Return the (X, Y) coordinate for the center point of the cell that contains the specified text.  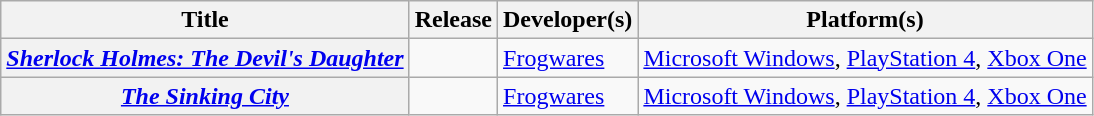
Sherlock Holmes: The Devil's Daughter (205, 58)
Release (453, 20)
Title (205, 20)
Platform(s) (865, 20)
The Sinking City (205, 96)
Developer(s) (568, 20)
